Output the (x, y) coordinate of the center of the cell containing the given text.  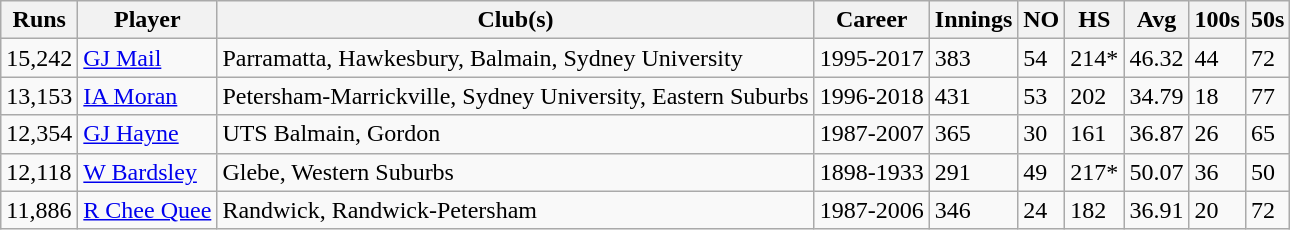
20 (1217, 210)
431 (973, 96)
Career (872, 20)
UTS Balmain, Gordon (516, 134)
54 (1042, 58)
34.79 (1156, 96)
46.32 (1156, 58)
217* (1094, 172)
36.91 (1156, 210)
1996-2018 (872, 96)
12,354 (40, 134)
182 (1094, 210)
1995-2017 (872, 58)
50s (1267, 20)
346 (973, 210)
Player (148, 20)
IA Moran (148, 96)
50 (1267, 172)
77 (1267, 96)
Avg (1156, 20)
15,242 (40, 58)
44 (1217, 58)
1898-1933 (872, 172)
11,886 (40, 210)
50.07 (1156, 172)
W Bardsley (148, 172)
24 (1042, 210)
Club(s) (516, 20)
26 (1217, 134)
Randwick, Randwick-Petersham (516, 210)
291 (973, 172)
GJ Hayne (148, 134)
Glebe, Western Suburbs (516, 172)
1987-2007 (872, 134)
GJ Mail (148, 58)
53 (1042, 96)
202 (1094, 96)
65 (1267, 134)
Runs (40, 20)
214* (1094, 58)
49 (1042, 172)
Parramatta, Hawkesbury, Balmain, Sydney University (516, 58)
36.87 (1156, 134)
30 (1042, 134)
100s (1217, 20)
12,118 (40, 172)
Innings (973, 20)
383 (973, 58)
13,153 (40, 96)
R Chee Quee (148, 210)
36 (1217, 172)
161 (1094, 134)
1987-2006 (872, 210)
365 (973, 134)
18 (1217, 96)
NO (1042, 20)
Petersham-Marrickville, Sydney University, Eastern Suburbs (516, 96)
HS (1094, 20)
